Detect which cell encompasses the target text, then output its [x, y] center coordinate. 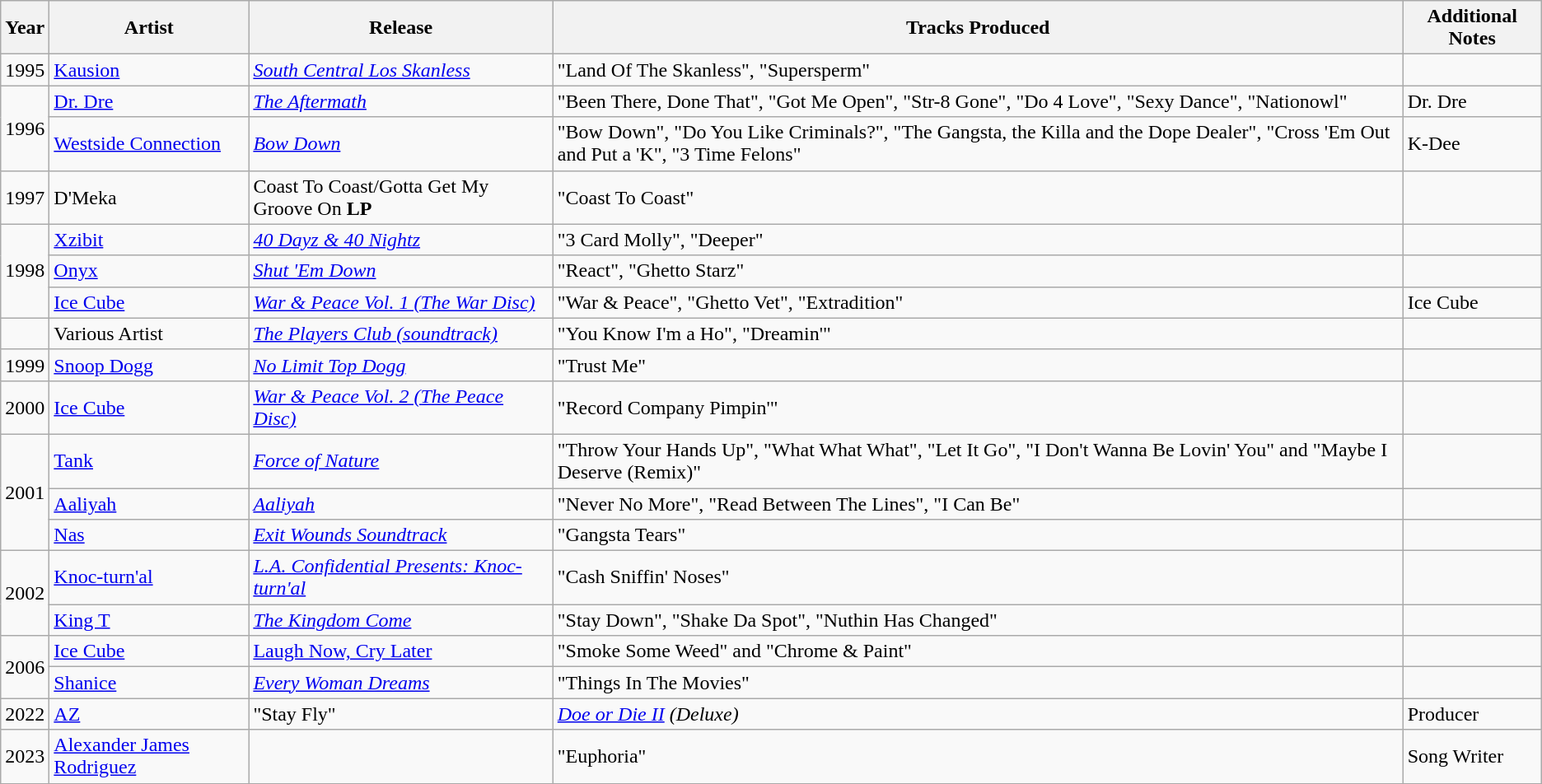
Tracks Produced [978, 28]
1999 [25, 365]
"Record Company Pimpin'" [978, 407]
2006 [25, 667]
D'Meka [149, 198]
War & Peace Vol. 2 (The Peace Disc) [400, 407]
"Throw Your Hands Up", "What What What", "Let It Go", "I Don't Wanna Be Lovin' You" and "Maybe I Deserve (Remix)" [978, 461]
1996 [25, 128]
Nas [149, 535]
The Players Club (soundtrack) [400, 334]
"War & Peace", "Ghetto Vet", "Extradition" [978, 302]
Exit Wounds Soundtrack [400, 535]
"Stay Fly" [400, 714]
Song Writer [1472, 756]
"Things In The Movies" [978, 683]
Doe or Die II (Deluxe) [978, 714]
1997 [25, 198]
Force of Nature [400, 461]
"Euphoria" [978, 756]
Alexander James Rodriguez [149, 756]
Artist [149, 28]
Various Artist [149, 334]
Additional Notes [1472, 28]
"Bow Down", "Do You Like Criminals?", "The Gangsta, the Killa and the Dope Dealer", "Cross 'Em Out and Put a 'K", "3 Time Felons" [978, 143]
"Land Of The Skanless", "Supersperm" [978, 70]
"Been There, Done That", "Got Me Open", "Str-8 Gone", "Do 4 Love", "Sexy Dance", "Nationowl" [978, 101]
Onyx [149, 271]
Year [25, 28]
Knoc-turn'al [149, 578]
1995 [25, 70]
"Cash Sniffin' Noses" [978, 578]
"Stay Down", "Shake Da Spot", "Nuthin Has Changed" [978, 620]
Tank [149, 461]
King T [149, 620]
"Gangsta Tears" [978, 535]
War & Peace Vol. 1 (The War Disc) [400, 302]
South Central Los Skanless [400, 70]
K-Dee [1472, 143]
The Aftermath [400, 101]
2001 [25, 492]
Kausion [149, 70]
No Limit Top Dogg [400, 365]
"Trust Me" [978, 365]
Xzibit [149, 240]
"You Know I'm a Ho", "Dreamin'" [978, 334]
Bow Down [400, 143]
2022 [25, 714]
"Smoke Some Weed" and "Chrome & Paint" [978, 651]
Every Woman Dreams [400, 683]
2023 [25, 756]
Shut 'Em Down [400, 271]
Snoop Dogg [149, 365]
2000 [25, 407]
The Kingdom Come [400, 620]
"Never No More", "Read Between The Lines", "I Can Be" [978, 503]
Coast To Coast/Gotta Get My Groove On LP [400, 198]
Laugh Now, Cry Later [400, 651]
1998 [25, 271]
"3 Card Molly", "Deeper" [978, 240]
AZ [149, 714]
"Coast To Coast" [978, 198]
"React", "Ghetto Starz" [978, 271]
40 Dayz & 40 Nightz [400, 240]
Shanice [149, 683]
Westside Connection [149, 143]
Producer [1472, 714]
2002 [25, 593]
Release [400, 28]
L.A. Confidential Presents: Knoc-turn'al [400, 578]
